Extract the (X, Y) coordinate from the center of the cell holding the provided text.  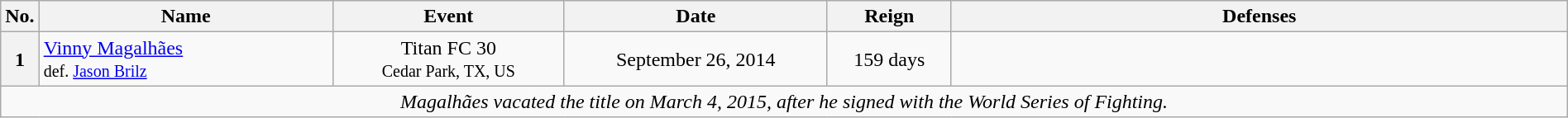
September 26, 2014 (696, 59)
Name (185, 17)
Vinny Magalhães def. Jason Brilz (185, 59)
No. (20, 17)
Defenses (1259, 17)
Titan FC 30Cedar Park, TX, US (448, 59)
Reign (889, 17)
Date (696, 17)
159 days (889, 59)
Event (448, 17)
1 (20, 59)
Magalhães vacated the title on March 4, 2015, after he signed with the World Series of Fighting. (784, 101)
